Search for the cell housing the specified text and yield its [x, y] center coordinate. 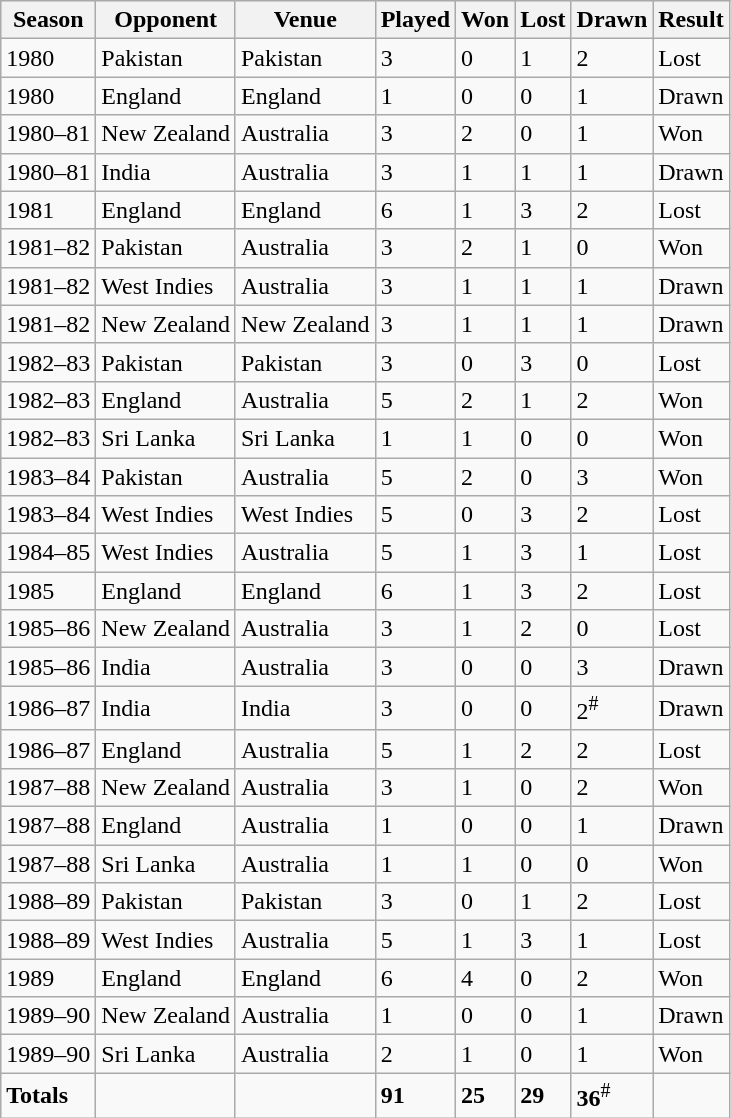
36# [612, 1096]
Result [691, 20]
Totals [48, 1096]
1985 [48, 591]
1984–85 [48, 553]
91 [415, 1096]
Venue [305, 20]
Season [48, 20]
2# [612, 708]
29 [543, 1096]
1981 [48, 210]
1989 [48, 978]
Played [415, 20]
25 [486, 1096]
4 [486, 978]
Opponent [166, 20]
